Locate the cell with the specified text and output its (x, y) center coordinate. 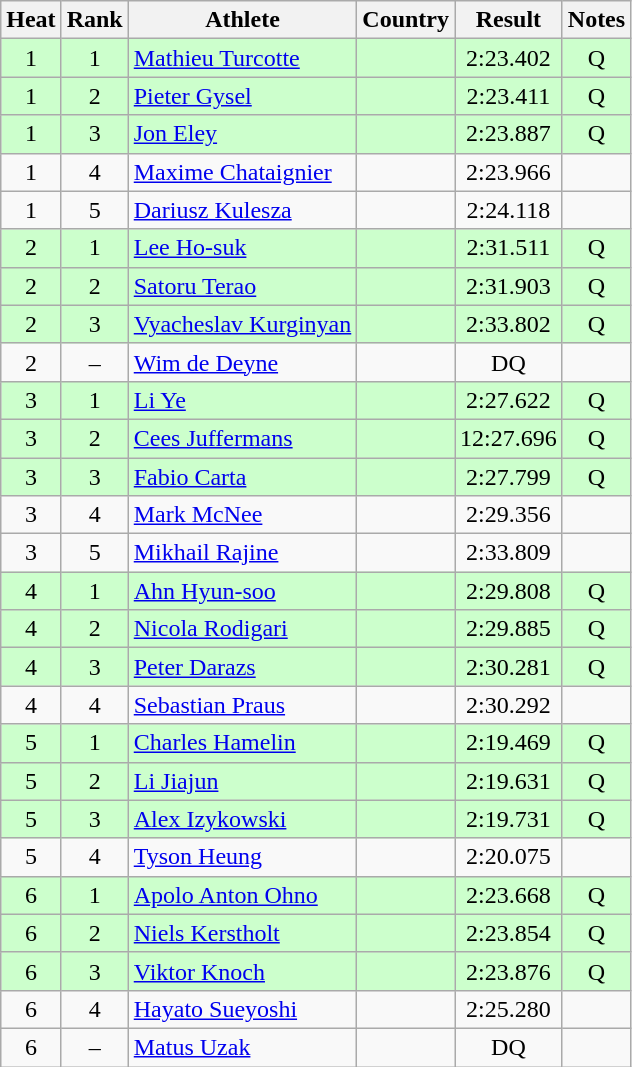
2:33.809 (509, 553)
Ahn Hyun-soo (242, 591)
Hayato Sueyoshi (242, 1009)
2:25.280 (509, 1009)
2:23.411 (509, 96)
Notes (596, 20)
Peter Darazs (242, 667)
2:29.808 (509, 591)
Li Ye (242, 400)
Tyson Heung (242, 857)
Apolo Anton Ohno (242, 895)
2:23.887 (509, 134)
Rank (94, 20)
Li Jiajun (242, 781)
Mark McNee (242, 515)
2:29.356 (509, 515)
Mikhail Rajine (242, 553)
2:31.903 (509, 286)
2:19.731 (509, 819)
2:23.402 (509, 58)
2:30.281 (509, 667)
2:24.118 (509, 210)
Fabio Carta (242, 477)
Jon Eley (242, 134)
Sebastian Praus (242, 705)
2:30.292 (509, 705)
Nicola Rodigari (242, 629)
2:23.876 (509, 971)
2:31.511 (509, 248)
Alex Izykowski (242, 819)
Maxime Chataignier (242, 172)
2:27.622 (509, 400)
Vyacheslav Kurginyan (242, 324)
Country (406, 20)
Athlete (242, 20)
Lee Ho-suk (242, 248)
Viktor Knoch (242, 971)
Pieter Gysel (242, 96)
Niels Kerstholt (242, 933)
2:19.469 (509, 743)
2:29.885 (509, 629)
12:27.696 (509, 438)
Charles Hamelin (242, 743)
2:23.966 (509, 172)
Matus Uzak (242, 1047)
Mathieu Turcotte (242, 58)
Dariusz Kulesza (242, 210)
2:27.799 (509, 477)
Heat (31, 20)
2:19.631 (509, 781)
2:33.802 (509, 324)
2:23.668 (509, 895)
Result (509, 20)
Wim de Deyne (242, 362)
Cees Juffermans (242, 438)
2:20.075 (509, 857)
2:23.854 (509, 933)
Satoru Terao (242, 286)
